Detect which cell encompasses the target text, then output its [X, Y] center coordinate. 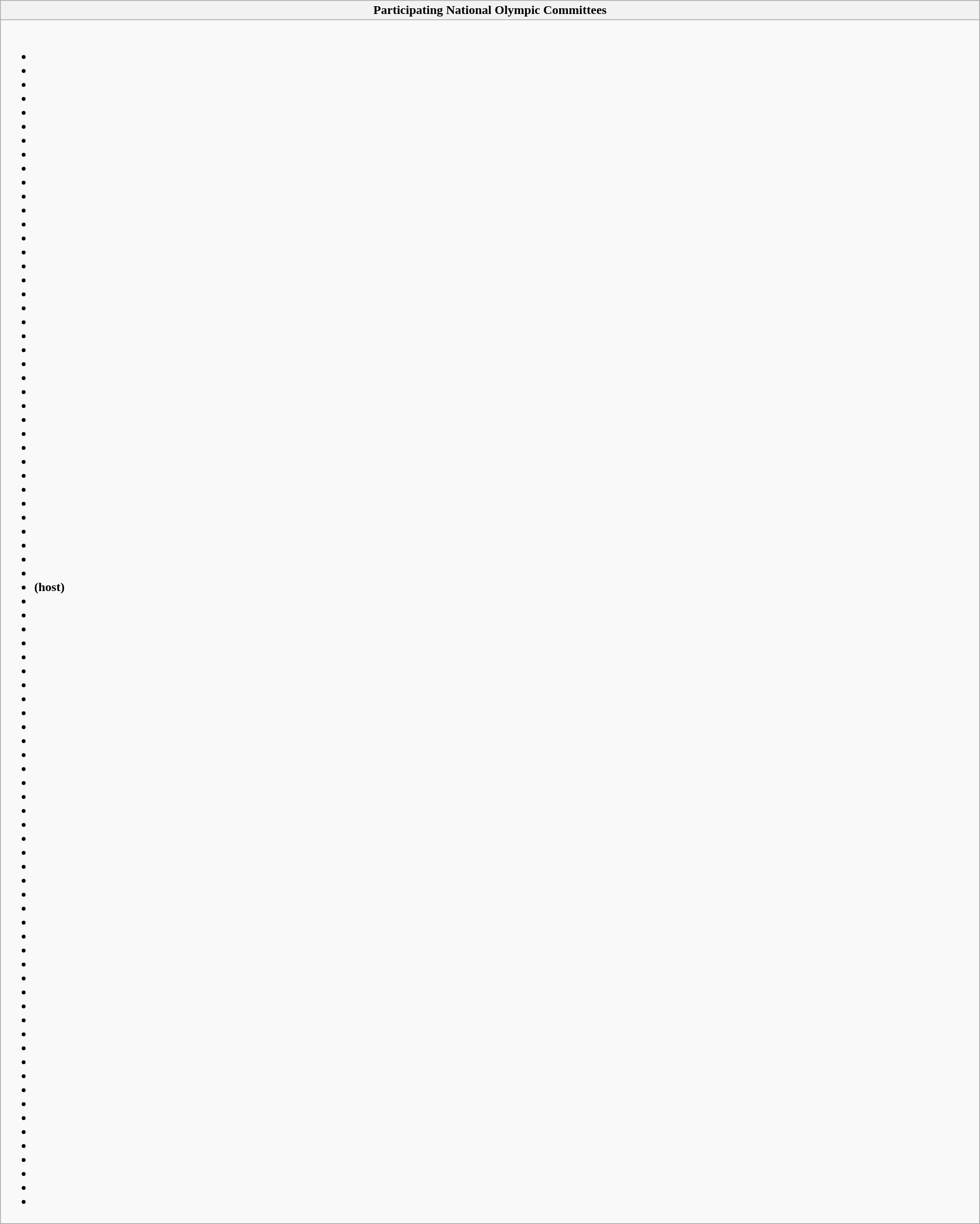
(host) [490, 622]
Participating National Olympic Committees [490, 10]
